Output the (x, y) coordinate of the center of the cell containing the given text.  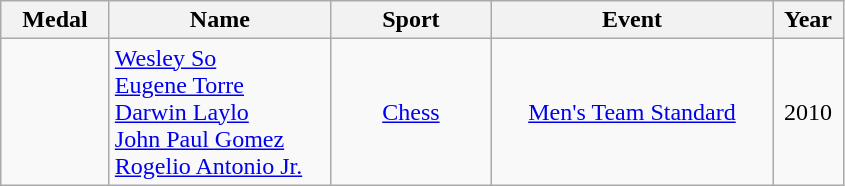
Name (220, 20)
Wesley SoEugene TorreDarwin LayloJohn Paul GomezRogelio Antonio Jr. (220, 112)
Medal (56, 20)
Year (808, 20)
Event (632, 20)
Men's Team Standard (632, 112)
Chess (410, 112)
2010 (808, 112)
Sport (410, 20)
